Return [X, Y] of the center of cell containing provided text 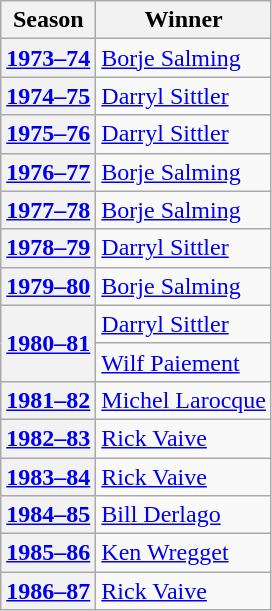
Wilf Paiement [184, 362]
1978–79 [48, 248]
1983–84 [48, 477]
1973–74 [48, 58]
Season [48, 20]
1980–81 [48, 343]
1982–83 [48, 438]
1981–82 [48, 400]
Winner [184, 20]
1984–85 [48, 515]
Michel Larocque [184, 400]
1974–75 [48, 96]
Bill Derlago [184, 515]
1975–76 [48, 134]
1986–87 [48, 591]
1985–86 [48, 553]
1979–80 [48, 286]
Ken Wregget [184, 553]
1977–78 [48, 210]
1976–77 [48, 172]
